Determine the (X, Y) coordinate at the center of the cell enclosing the given text.  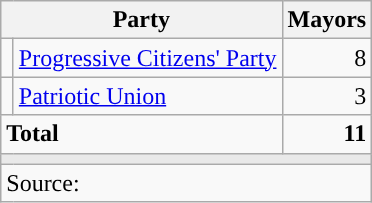
3 (327, 96)
Total (142, 134)
Party (142, 20)
Source: (186, 183)
Patriotic Union (148, 96)
Mayors (327, 20)
Progressive Citizens' Party (148, 58)
8 (327, 58)
11 (327, 134)
